Find where the given text appears and provide that cell's center as (X, Y) coordinate. 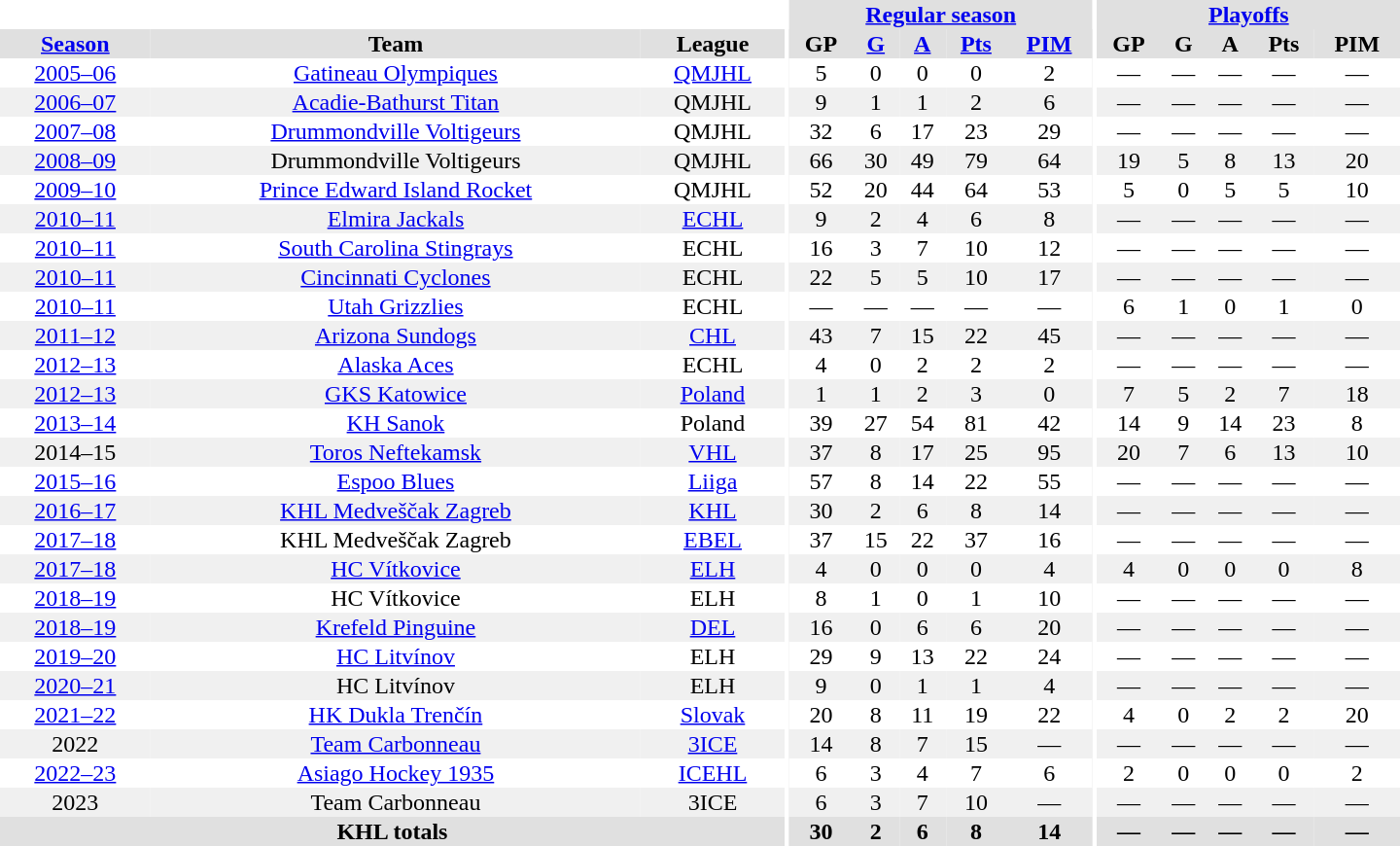
11 (923, 715)
55 (1049, 481)
Playoffs (1248, 15)
2006–07 (76, 102)
Slovak (713, 715)
81 (976, 423)
Elmira Jackals (396, 219)
EBEL (713, 540)
Gatineau Olympiques (396, 73)
South Carolina Stingrays (396, 248)
KH Sanok (396, 423)
Utah Grizzlies (396, 306)
2022–23 (76, 773)
2022 (76, 744)
Regular season (941, 15)
2007–08 (76, 131)
95 (1049, 452)
2008–09 (76, 160)
2013–14 (76, 423)
2021–22 (76, 715)
Cincinnati Cyclones (396, 277)
45 (1049, 335)
18 (1357, 394)
HK Dukla Trenčín (396, 715)
57 (821, 481)
Liiga (713, 481)
KHL totals (393, 831)
66 (821, 160)
Asiago Hockey 1935 (396, 773)
Toros Neftekamsk (396, 452)
DEL (713, 627)
Acadie-Bathurst Titan (396, 102)
Season (76, 44)
2023 (76, 802)
Espoo Blues (396, 481)
2020–21 (76, 686)
League (713, 44)
32 (821, 131)
43 (821, 335)
VHL (713, 452)
Team (396, 44)
GKS Katowice (396, 394)
54 (923, 423)
27 (876, 423)
Prince Edward Island Rocket (396, 190)
Krefeld Pinguine (396, 627)
24 (1049, 656)
ICEHL (713, 773)
25 (976, 452)
KHL (713, 511)
Arizona Sundogs (396, 335)
12 (1049, 248)
2016–17 (76, 511)
49 (923, 160)
39 (821, 423)
2009–10 (76, 190)
Alaska Aces (396, 365)
CHL (713, 335)
2015–16 (76, 481)
52 (821, 190)
2005–06 (76, 73)
53 (1049, 190)
2014–15 (76, 452)
79 (976, 160)
2011–12 (76, 335)
42 (1049, 423)
44 (923, 190)
2019–20 (76, 656)
